Pinpoint the cell where the given text exists, returning its (x, y) midpoint coordinate. 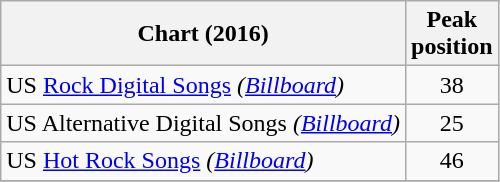
US Alternative Digital Songs (Billboard) (204, 123)
46 (452, 161)
US Hot Rock Songs (Billboard) (204, 161)
US Rock Digital Songs (Billboard) (204, 85)
Peakposition (452, 34)
38 (452, 85)
Chart (2016) (204, 34)
25 (452, 123)
